Locate the cell with the specified text and output its [x, y] center coordinate. 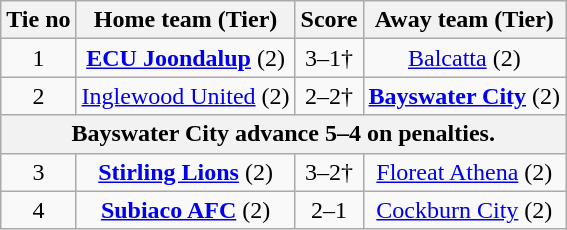
2 [38, 96]
Score [329, 20]
3–1† [329, 58]
4 [38, 210]
Away team (Tier) [464, 20]
Home team (Tier) [186, 20]
Tie no [38, 20]
2–1 [329, 210]
Bayswater City (2) [464, 96]
2–2† [329, 96]
3 [38, 172]
ECU Joondalup (2) [186, 58]
Floreat Athena (2) [464, 172]
Subiaco AFC (2) [186, 210]
Cockburn City (2) [464, 210]
1 [38, 58]
Bayswater City advance 5–4 on penalties. [284, 134]
Stirling Lions (2) [186, 172]
Inglewood United (2) [186, 96]
Balcatta (2) [464, 58]
3–2† [329, 172]
